Locate the cell with the specified text and output its [x, y] center coordinate. 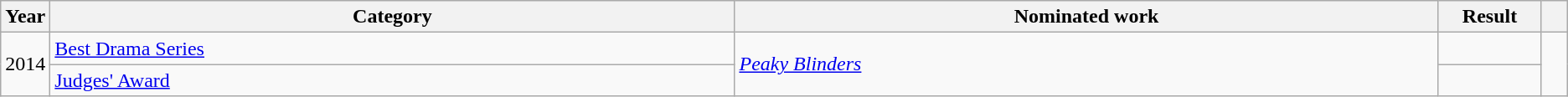
Category [392, 17]
Result [1489, 17]
Judges' Award [392, 80]
Year [25, 17]
Best Drama Series [392, 48]
2014 [25, 64]
Peaky Blinders [1086, 64]
Nominated work [1086, 17]
